Return the [X, Y] coordinate for the center point of the cell that contains the specified text.  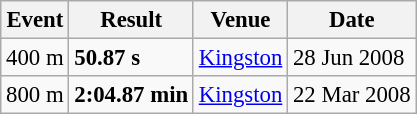
22 Mar 2008 [352, 95]
800 m [35, 95]
2:04.87 min [131, 95]
Event [35, 20]
400 m [35, 58]
Result [131, 20]
50.87 s [131, 58]
Venue [240, 20]
Date [352, 20]
28 Jun 2008 [352, 58]
